Capture the cell that displays the provided text and extract its (X, Y) central coordinate. 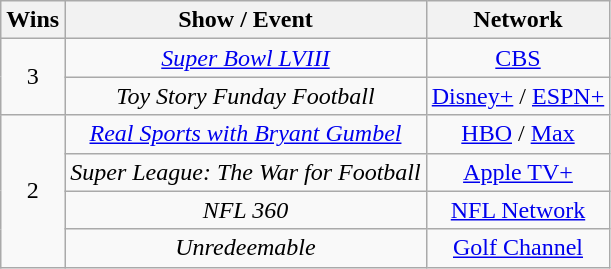
HBO / Max (518, 134)
Wins (33, 20)
NFL Network (518, 210)
Real Sports with Bryant Gumbel (246, 134)
Unredeemable (246, 248)
NFL 360 (246, 210)
Show / Event (246, 20)
Golf Channel (518, 248)
Super League: The War for Football (246, 172)
Toy Story Funday Football (246, 96)
CBS (518, 58)
2 (33, 191)
3 (33, 77)
Super Bowl LVIII (246, 58)
Network (518, 20)
Apple TV+ (518, 172)
Disney+ / ESPN+ (518, 96)
